Detect which cell encompasses the target text, then output its [X, Y] center coordinate. 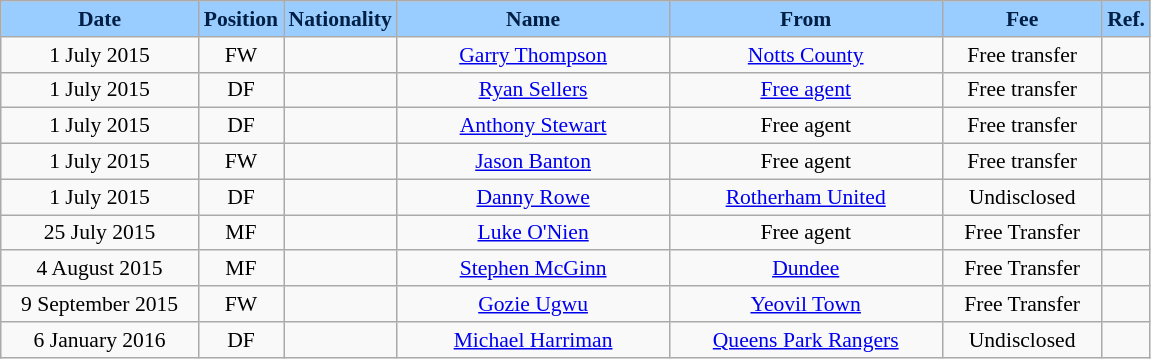
6 January 2016 [100, 340]
From [806, 19]
Gozie Ugwu [534, 304]
Notts County [806, 55]
Date [100, 19]
Garry Thompson [534, 55]
Ryan Sellers [534, 90]
Queens Park Rangers [806, 340]
Luke O'Nien [534, 233]
4 August 2015 [100, 269]
Position [240, 19]
25 July 2015 [100, 233]
Dundee [806, 269]
Michael Harriman [534, 340]
Stephen McGinn [534, 269]
Fee [1022, 19]
Nationality [340, 19]
Rotherham United [806, 197]
Name [534, 19]
Danny Rowe [534, 197]
9 September 2015 [100, 304]
Anthony Stewart [534, 126]
Ref. [1126, 19]
Jason Banton [534, 162]
Yeovil Town [806, 304]
